From the cell containing the given text, extract its center point as [x, y] coordinate. 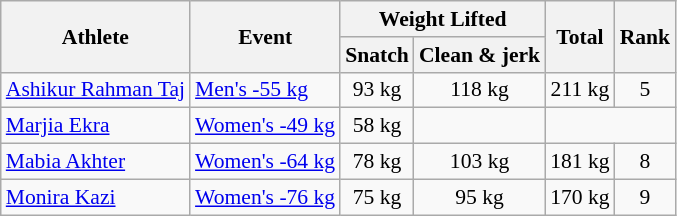
5 [646, 90]
75 kg [377, 197]
95 kg [480, 197]
Snatch [377, 55]
170 kg [580, 197]
Total [580, 36]
Women's -49 kg [265, 126]
Marjia Ekra [96, 126]
Weight Lifted [442, 19]
Men's -55 kg [265, 90]
78 kg [377, 162]
8 [646, 162]
58 kg [377, 126]
Mabia Akhter [96, 162]
9 [646, 197]
Rank [646, 36]
Monira Kazi [96, 197]
Ashikur Rahman Taj [96, 90]
Clean & jerk [480, 55]
181 kg [580, 162]
211 kg [580, 90]
Event [265, 36]
103 kg [480, 162]
Women's -76 kg [265, 197]
Athlete [96, 36]
93 kg [377, 90]
Women's -64 kg [265, 162]
118 kg [480, 90]
